Extract the [X, Y] coordinate from the center of the cell holding the provided text.  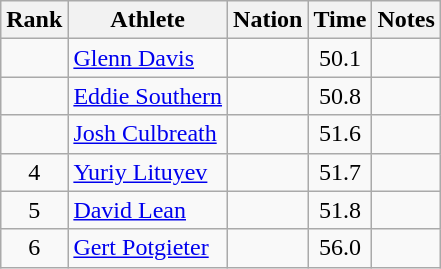
Time [340, 20]
4 [34, 172]
56.0 [340, 248]
Notes [406, 20]
Athlete [148, 20]
51.6 [340, 134]
Rank [34, 20]
Josh Culbreath [148, 134]
6 [34, 248]
50.1 [340, 58]
Nation [268, 20]
Eddie Southern [148, 96]
David Lean [148, 210]
Yuriy Lituyev [148, 172]
51.7 [340, 172]
51.8 [340, 210]
Glenn Davis [148, 58]
50.8 [340, 96]
Gert Potgieter [148, 248]
5 [34, 210]
